Scan for the cell matching the given text and deliver its (X, Y) coordinate at center. 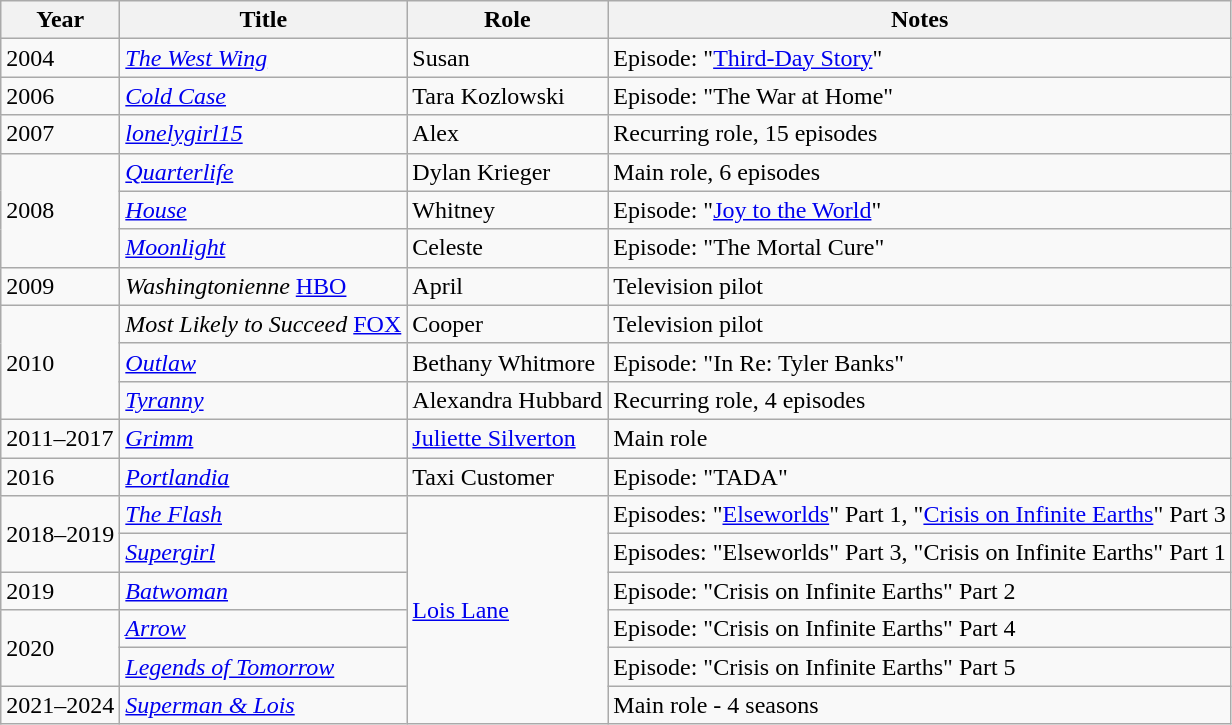
2019 (60, 591)
lonelygirl15 (264, 134)
Susan (508, 58)
Episode: "Crisis on Infinite Earths" Part 2 (920, 591)
2020 (60, 648)
Washingtonienne HBO (264, 286)
Cooper (508, 324)
Episode: "Crisis on Infinite Earths" Part 4 (920, 629)
Arrow (264, 629)
Episodes: "Elseworlds" Part 3, "Crisis on Infinite Earths" Part 1 (920, 553)
Whitney (508, 210)
Dylan Krieger (508, 172)
Episode: "The War at Home" (920, 96)
The Flash (264, 515)
2018–2019 (60, 534)
Year (60, 20)
Lois Lane (508, 610)
2006 (60, 96)
Episode: "The Mortal Cure" (920, 248)
Outlaw (264, 362)
Episode: "Crisis on Infinite Earths" Part 5 (920, 667)
Main role (920, 438)
Recurring role, 4 episodes (920, 400)
Juliette Silverton (508, 438)
Portlandia (264, 477)
Episode: "Joy to the World" (920, 210)
Superman & Lois (264, 705)
Title (264, 20)
2009 (60, 286)
Tyranny (264, 400)
2010 (60, 362)
Episode: "TADA" (920, 477)
Episode: "Third-Day Story" (920, 58)
Alex (508, 134)
Legends of Tomorrow (264, 667)
2011–2017 (60, 438)
Most Likely to Succeed FOX (264, 324)
2007 (60, 134)
2008 (60, 210)
Main role, 6 episodes (920, 172)
Alexandra Hubbard (508, 400)
House (264, 210)
Supergirl (264, 553)
Notes (920, 20)
Episodes: "Elseworlds" Part 1, "Crisis on Infinite Earths" Part 3 (920, 515)
Taxi Customer (508, 477)
2004 (60, 58)
Episode: "In Re: Tyler Banks" (920, 362)
Batwoman (264, 591)
Main role - 4 seasons (920, 705)
2016 (60, 477)
Role (508, 20)
Moonlight (264, 248)
Tara Kozlowski (508, 96)
Cold Case (264, 96)
Grimm (264, 438)
Recurring role, 15 episodes (920, 134)
Quarterlife (264, 172)
2021–2024 (60, 705)
Celeste (508, 248)
Bethany Whitmore (508, 362)
April (508, 286)
The West Wing (264, 58)
